Provide the (x, y) coordinate of the cell's center where the given text is located.  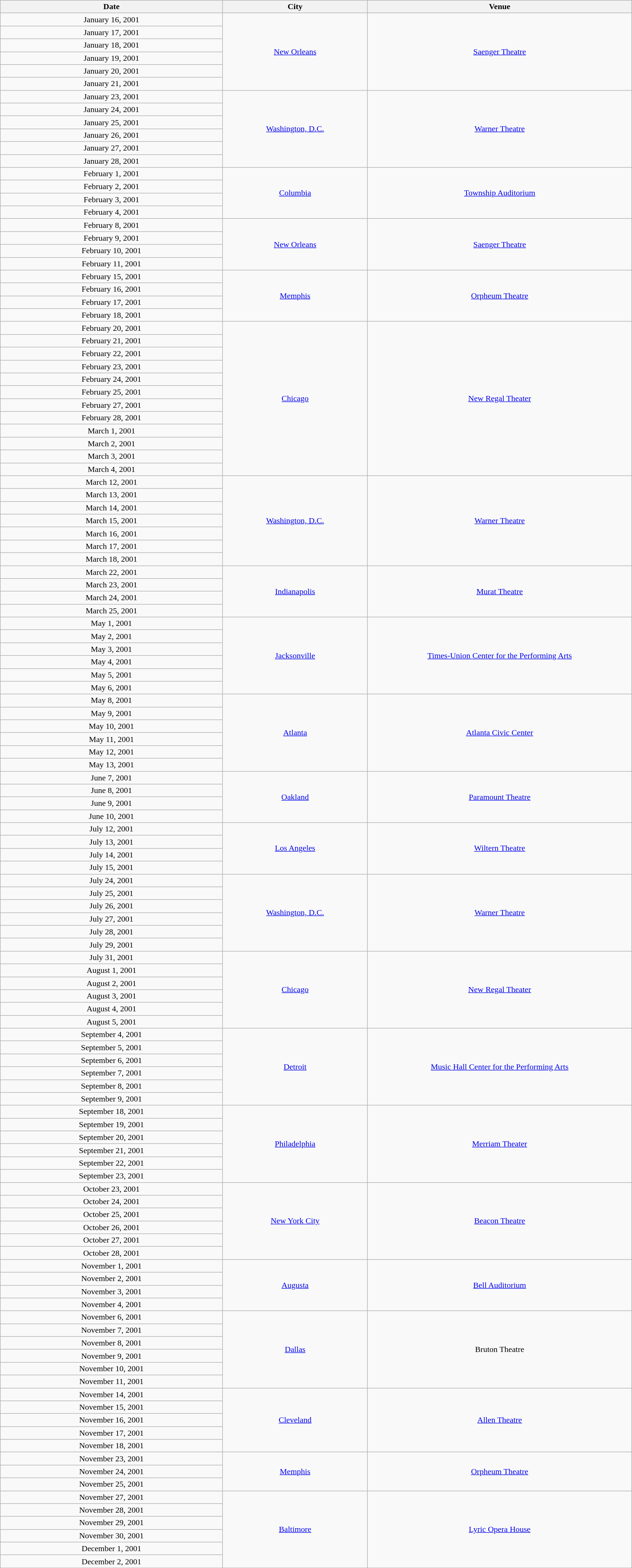
February 2, 2001 (111, 187)
February 20, 2001 (111, 328)
November 14, 2001 (111, 1394)
May 4, 2001 (111, 662)
September 22, 2001 (111, 1163)
June 10, 2001 (111, 816)
October 26, 2001 (111, 1227)
Indianapolis (295, 591)
New York City (295, 1221)
Augusta (295, 1285)
Cleveland (295, 1420)
September 7, 2001 (111, 1073)
November 29, 2001 (111, 1523)
Baltimore (295, 1529)
January 27, 2001 (111, 148)
June 8, 2001 (111, 791)
October 24, 2001 (111, 1202)
Lyric Opera House (500, 1529)
February 28, 2001 (111, 418)
Detroit (295, 1067)
January 17, 2001 (111, 32)
July 31, 2001 (111, 957)
July 24, 2001 (111, 880)
March 2, 2001 (111, 444)
October 23, 2001 (111, 1189)
July 13, 2001 (111, 842)
November 10, 2001 (111, 1368)
Merriam Theater (500, 1144)
January 18, 2001 (111, 45)
January 16, 2001 (111, 20)
Oakland (295, 797)
February 8, 2001 (111, 225)
November 9, 2001 (111, 1356)
Atlanta (295, 733)
February 17, 2001 (111, 302)
May 11, 2001 (111, 739)
Los Angeles (295, 848)
May 12, 2001 (111, 752)
February 11, 2001 (111, 264)
November 3, 2001 (111, 1292)
February 21, 2001 (111, 341)
March 4, 2001 (111, 469)
January 25, 2001 (111, 122)
Music Hall Center for the Performing Arts (500, 1067)
February 1, 2001 (111, 174)
November 1, 2001 (111, 1266)
January 28, 2001 (111, 161)
November 16, 2001 (111, 1420)
Philadelphia (295, 1144)
November 18, 2001 (111, 1446)
Atlanta Civic Center (500, 733)
February 9, 2001 (111, 238)
March 12, 2001 (111, 482)
November 17, 2001 (111, 1433)
March 15, 2001 (111, 521)
July 14, 2001 (111, 855)
November 11, 2001 (111, 1381)
March 13, 2001 (111, 495)
March 23, 2001 (111, 585)
Venue (500, 7)
November 30, 2001 (111, 1536)
October 25, 2001 (111, 1215)
Township Auditorium (500, 193)
September 21, 2001 (111, 1150)
November 6, 2001 (111, 1317)
November 7, 2001 (111, 1330)
Allen Theatre (500, 1420)
July 29, 2001 (111, 945)
February 22, 2001 (111, 353)
July 27, 2001 (111, 919)
Bruton Theatre (500, 1349)
February 18, 2001 (111, 315)
November 27, 2001 (111, 1497)
September 6, 2001 (111, 1060)
September 20, 2001 (111, 1137)
Times-Union Center for the Performing Arts (500, 656)
Wiltern Theatre (500, 848)
February 16, 2001 (111, 289)
July 15, 2001 (111, 868)
September 19, 2001 (111, 1124)
February 15, 2001 (111, 276)
July 28, 2001 (111, 932)
July 26, 2001 (111, 906)
City (295, 7)
January 19, 2001 (111, 58)
July 12, 2001 (111, 829)
Columbia (295, 193)
November 24, 2001 (111, 1471)
May 9, 2001 (111, 713)
February 4, 2001 (111, 212)
January 23, 2001 (111, 97)
Jacksonville (295, 656)
November 25, 2001 (111, 1484)
November 15, 2001 (111, 1407)
January 26, 2001 (111, 135)
November 28, 2001 (111, 1510)
February 27, 2001 (111, 405)
September 5, 2001 (111, 1047)
Paramount Theatre (500, 797)
September 8, 2001 (111, 1086)
Bell Auditorium (500, 1285)
February 10, 2001 (111, 251)
March 22, 2001 (111, 572)
Beacon Theatre (500, 1221)
February 3, 2001 (111, 200)
May 13, 2001 (111, 765)
October 28, 2001 (111, 1253)
June 9, 2001 (111, 803)
May 10, 2001 (111, 726)
May 3, 2001 (111, 649)
September 23, 2001 (111, 1176)
January 20, 2001 (111, 71)
August 3, 2001 (111, 996)
November 23, 2001 (111, 1459)
Dallas (295, 1349)
September 9, 2001 (111, 1099)
August 1, 2001 (111, 970)
December 2, 2001 (111, 1561)
September 4, 2001 (111, 1035)
August 5, 2001 (111, 1022)
March 25, 2001 (111, 611)
March 24, 2001 (111, 598)
February 23, 2001 (111, 366)
May 5, 2001 (111, 675)
Murat Theatre (500, 591)
June 7, 2001 (111, 777)
March 18, 2001 (111, 559)
May 2, 2001 (111, 636)
September 18, 2001 (111, 1112)
May 1, 2001 (111, 623)
July 25, 2001 (111, 893)
August 4, 2001 (111, 1009)
November 4, 2001 (111, 1304)
August 2, 2001 (111, 983)
February 25, 2001 (111, 392)
December 1, 2001 (111, 1548)
March 16, 2001 (111, 533)
October 27, 2001 (111, 1240)
March 17, 2001 (111, 546)
March 1, 2001 (111, 431)
May 6, 2001 (111, 688)
Date (111, 7)
May 8, 2001 (111, 700)
January 21, 2001 (111, 84)
January 24, 2001 (111, 109)
November 8, 2001 (111, 1343)
March 3, 2001 (111, 456)
February 24, 2001 (111, 379)
November 2, 2001 (111, 1279)
March 14, 2001 (111, 508)
